Detect which cell encompasses the target text, then output its (x, y) center coordinate. 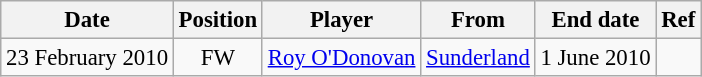
23 February 2010 (88, 58)
FW (218, 58)
Ref (678, 20)
Date (88, 20)
End date (596, 20)
1 June 2010 (596, 58)
Roy O'Donovan (341, 58)
Position (218, 20)
Sunderland (478, 58)
Player (341, 20)
From (478, 20)
